Provide the (X, Y) coordinate of the cell's center where the given text is located.  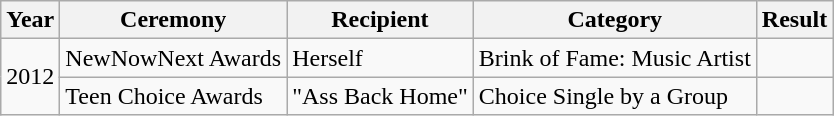
Year (30, 20)
NewNowNext Awards (174, 58)
Brink of Fame: Music Artist (614, 58)
Result (794, 20)
Teen Choice Awards (174, 96)
2012 (30, 77)
Recipient (380, 20)
Choice Single by a Group (614, 96)
Ceremony (174, 20)
"Ass Back Home" (380, 96)
Herself (380, 58)
Category (614, 20)
